Return [x, y] of the center of cell containing provided text 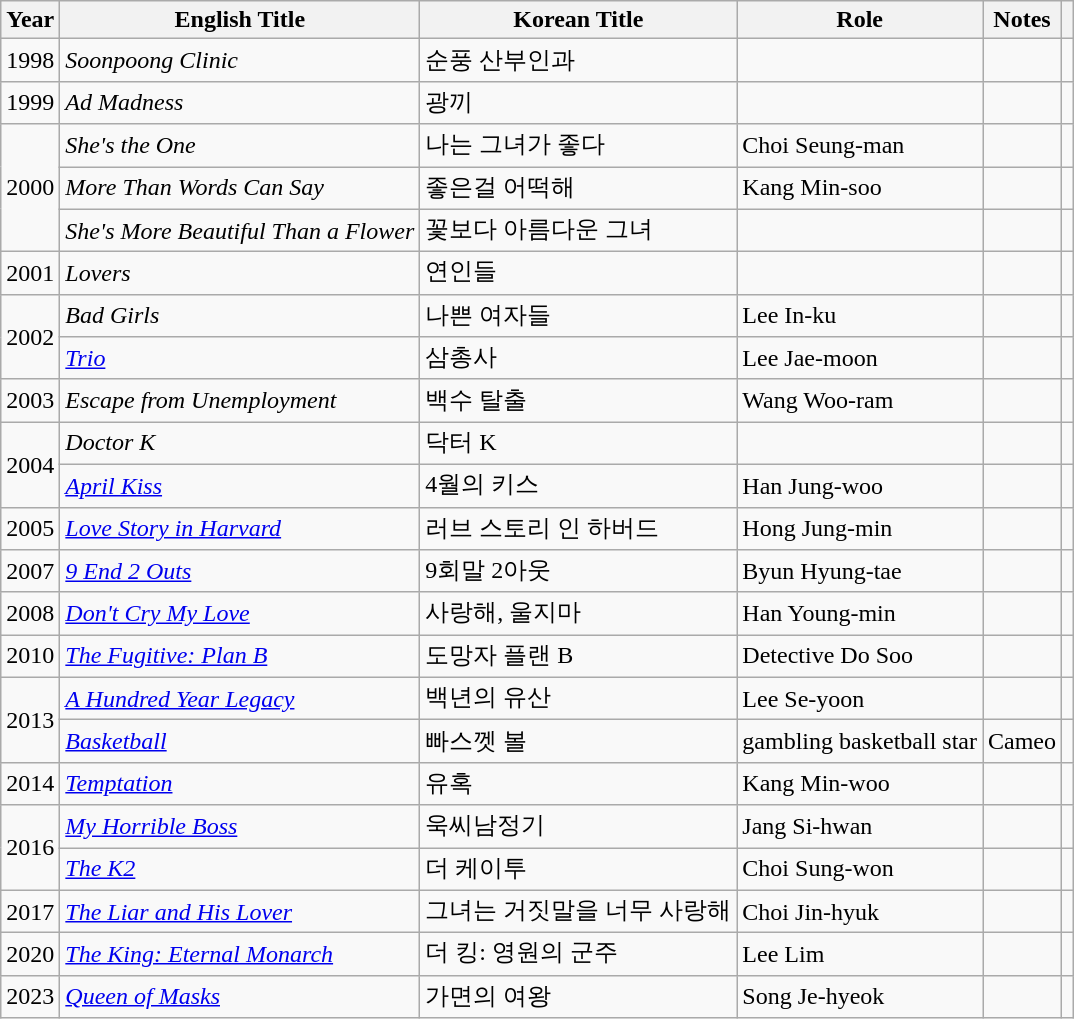
2016 [30, 848]
Hong Jung-min [860, 528]
도망자 플랜 B [578, 656]
2002 [30, 336]
Jang Si-hwan [860, 826]
Lee Lim [860, 954]
Lee Se-yoon [860, 698]
2005 [30, 528]
백년의 유산 [578, 698]
광끼 [578, 102]
Year [30, 20]
Cameo [1022, 742]
Queen of Masks [240, 996]
Don't Cry My Love [240, 614]
2007 [30, 572]
빠스껫 볼 [578, 742]
9 End 2 Outs [240, 572]
1998 [30, 60]
더 킹: 영원의 군주 [578, 954]
나는 그녀가 좋다 [578, 146]
닥터 K [578, 444]
Doctor K [240, 444]
Byun Hyung-tae [860, 572]
가면의 여왕 [578, 996]
2014 [30, 784]
April Kiss [240, 486]
2001 [30, 274]
Bad Girls [240, 316]
꽃보다 아름다운 그녀 [578, 230]
My Horrible Boss [240, 826]
4월의 키스 [578, 486]
욱씨남정기 [578, 826]
9회말 2아웃 [578, 572]
2004 [30, 464]
Love Story in Harvard [240, 528]
Choi Sung-won [860, 870]
2017 [30, 912]
2010 [30, 656]
Song Je-hyeok [860, 996]
Korean Title [578, 20]
2003 [30, 400]
좋은걸 어떡해 [578, 188]
Kang Min-woo [860, 784]
Trio [240, 358]
Lovers [240, 274]
The Liar and His Lover [240, 912]
Kang Min-soo [860, 188]
더 케이투 [578, 870]
Lee In-ku [860, 316]
Choi Jin-hyuk [860, 912]
연인들 [578, 274]
2000 [30, 188]
A Hundred Year Legacy [240, 698]
Lee Jae-moon [860, 358]
Ad Madness [240, 102]
gambling basketball star [860, 742]
1999 [30, 102]
Wang Woo-ram [860, 400]
The K2 [240, 870]
More Than Words Can Say [240, 188]
Soonpoong Clinic [240, 60]
순풍 산부인과 [578, 60]
사랑해, 울지마 [578, 614]
Detective Do Soo [860, 656]
Escape from Unemployment [240, 400]
Han Jung-woo [860, 486]
Basketball [240, 742]
그녀는 거짓말을 너무 사랑해 [578, 912]
2020 [30, 954]
유혹 [578, 784]
The Fugitive: Plan B [240, 656]
The King: Eternal Monarch [240, 954]
2023 [30, 996]
삼총사 [578, 358]
English Title [240, 20]
Han Young-min [860, 614]
Role [860, 20]
나쁜 여자들 [578, 316]
She's More Beautiful Than a Flower [240, 230]
Temptation [240, 784]
Notes [1022, 20]
2008 [30, 614]
러브 스토리 인 하버드 [578, 528]
She's the One [240, 146]
백수 탈출 [578, 400]
Choi Seung-man [860, 146]
2013 [30, 720]
